Identify which cell holds the provided text, then report its (X, Y) central coordinate. 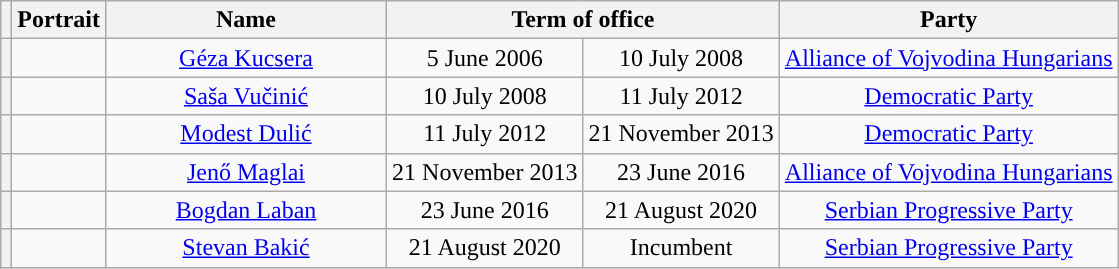
Name (246, 20)
Modest Dulić (246, 134)
Bogdan Laban (246, 210)
Saša Vučinić (246, 96)
Party (948, 20)
5 June 2006 (485, 58)
Term of office (584, 20)
Portrait (59, 20)
Jenő Maglai (246, 172)
Géza Kucsera (246, 58)
Incumbent (681, 248)
Stevan Bakić (246, 248)
